From the cell containing the given text, extract its center point as (X, Y) coordinate. 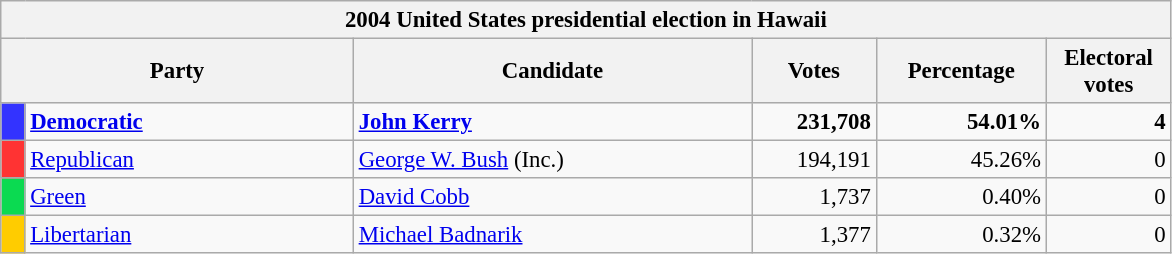
George W. Bush (Inc.) (552, 160)
2004 United States presidential election in Hawaii (586, 20)
Candidate (552, 72)
45.26% (961, 160)
Percentage (961, 72)
Votes (814, 72)
Green (189, 197)
Michael Badnarik (552, 235)
54.01% (961, 122)
1,377 (814, 235)
1,737 (814, 197)
0.40% (961, 197)
231,708 (814, 122)
David Cobb (552, 197)
194,191 (814, 160)
John Kerry (552, 122)
Party (178, 72)
Democratic (189, 122)
Libertarian (189, 235)
Republican (189, 160)
Electoral votes (1108, 72)
4 (1108, 122)
0.32% (961, 235)
